Return the [X, Y] coordinate for the center point of the cell that contains the specified text.  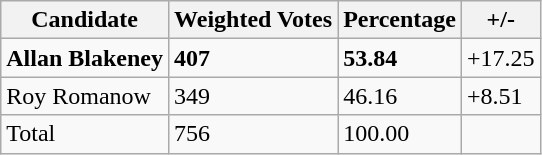
Roy Romanow [85, 96]
+8.51 [500, 96]
53.84 [400, 58]
100.00 [400, 134]
756 [254, 134]
+/- [500, 20]
46.16 [400, 96]
407 [254, 58]
Candidate [85, 20]
+17.25 [500, 58]
Percentage [400, 20]
349 [254, 96]
Allan Blakeney [85, 58]
Weighted Votes [254, 20]
Total [85, 134]
